Provide the (x, y) coordinate of the cell's center where the given text is located.  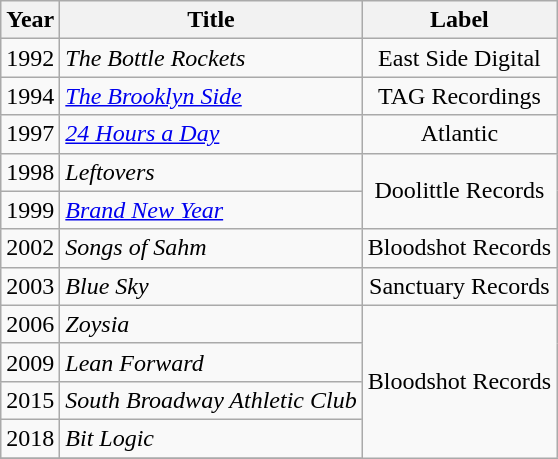
Doolittle Records (459, 191)
Year (30, 20)
2003 (30, 286)
1992 (30, 58)
Blue Sky (211, 286)
Lean Forward (211, 362)
1999 (30, 210)
The Bottle Rockets (211, 58)
Label (459, 20)
24 Hours a Day (211, 134)
East Side Digital (459, 58)
The Brooklyn Side (211, 96)
1997 (30, 134)
South Broadway Athletic Club (211, 400)
1994 (30, 96)
2006 (30, 324)
2009 (30, 362)
2018 (30, 438)
Sanctuary Records (459, 286)
Bit Logic (211, 438)
1998 (30, 172)
Leftovers (211, 172)
2002 (30, 248)
Brand New Year (211, 210)
TAG Recordings (459, 96)
Zoysia (211, 324)
2015 (30, 400)
Title (211, 20)
Atlantic (459, 134)
Songs of Sahm (211, 248)
